Return the [x, y] coordinate for the center point of the cell that contains the specified text.  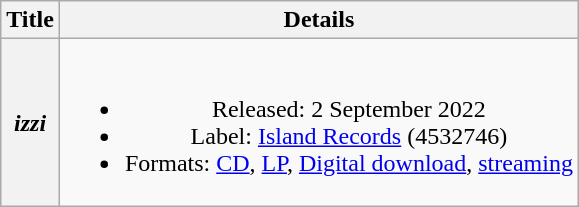
Released: 2 September 2022Label: Island Records (4532746)Formats: CD, LP, Digital download, streaming [318, 122]
izzi [30, 122]
Title [30, 20]
Details [318, 20]
